Extract the [X, Y] coordinate from the center of the cell holding the provided text.  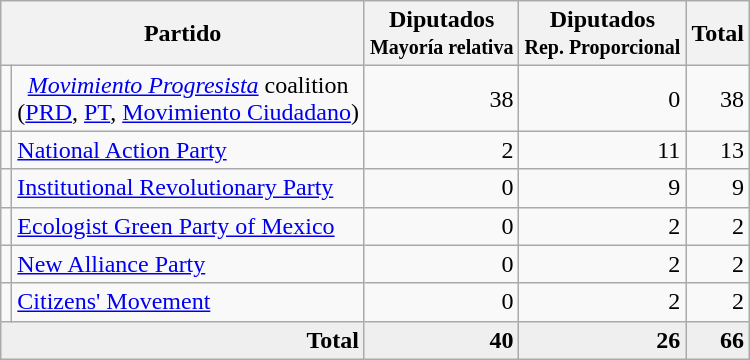
66 [718, 340]
Movimiento Progresista coalition(PRD, PT, Movimiento Ciudadano) [188, 98]
Ecologist Green Party of Mexico [188, 226]
Partido [183, 34]
National Action Party [188, 150]
26 [602, 340]
Institutional Revolutionary Party [188, 188]
DiputadosRep. Proporcional [602, 34]
13 [718, 150]
DiputadosMayoría relativa [441, 34]
11 [602, 150]
40 [441, 340]
Citizens' Movement [188, 302]
New Alliance Party [188, 264]
